Locate the cell with the specified text and output its [x, y] center coordinate. 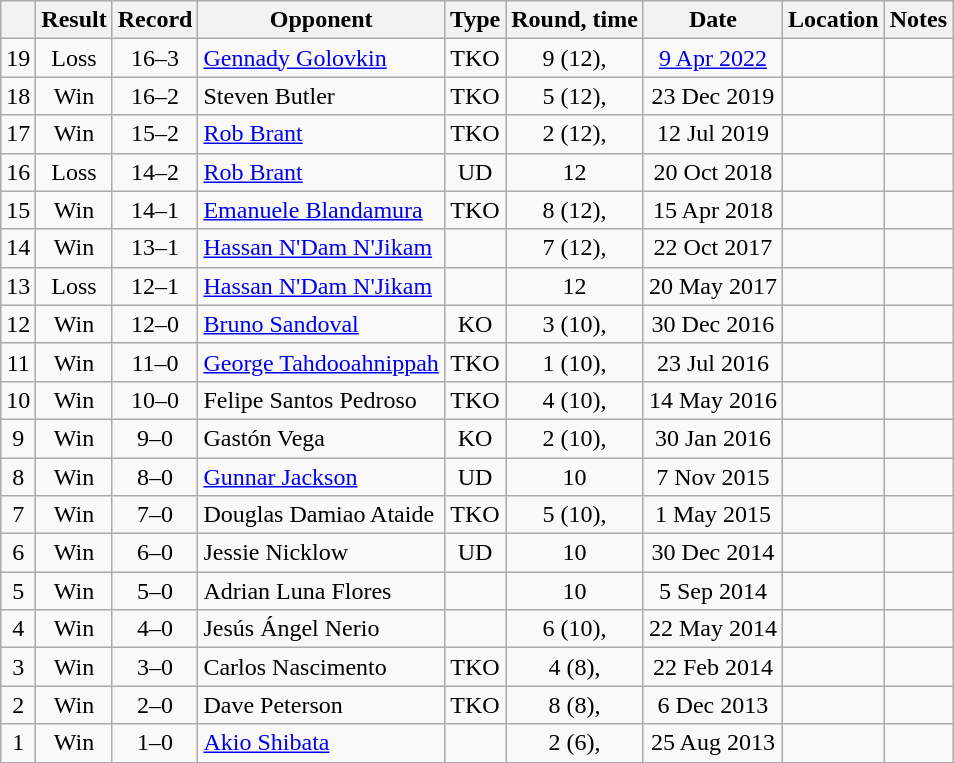
16–2 [155, 96]
Opponent [321, 20]
16 [18, 172]
6 Dec 2013 [712, 705]
15–2 [155, 134]
6 [18, 553]
4 (8), [575, 667]
7–0 [155, 515]
7 [18, 515]
5 [18, 591]
George Tahdooahnippah [321, 362]
15 [18, 210]
Gunnar Jackson [321, 477]
19 [18, 58]
16–3 [155, 58]
12–0 [155, 324]
1 May 2015 [712, 515]
Gastón Vega [321, 438]
2 (10), [575, 438]
20 May 2017 [712, 286]
2–0 [155, 705]
8 (8), [575, 705]
30 Jan 2016 [712, 438]
4 (10), [575, 400]
6–0 [155, 553]
10–0 [155, 400]
Record [155, 20]
8 [18, 477]
1–0 [155, 743]
Emanuele Blandamura [321, 210]
20 Oct 2018 [712, 172]
18 [18, 96]
Steven Butler [321, 96]
Dave Peterson [321, 705]
Result [74, 20]
Akio Shibata [321, 743]
9–0 [155, 438]
23 Dec 2019 [712, 96]
2 (6), [575, 743]
2 [18, 705]
17 [18, 134]
11 [18, 362]
14 May 2016 [712, 400]
Location [833, 20]
23 Jul 2016 [712, 362]
Type [474, 20]
7 Nov 2015 [712, 477]
7 (12), [575, 248]
30 Dec 2016 [712, 324]
22 Feb 2014 [712, 667]
12 Jul 2019 [712, 134]
9 (12), [575, 58]
4 [18, 629]
Adrian Luna Flores [321, 591]
Bruno Sandoval [321, 324]
5 Sep 2014 [712, 591]
9 [18, 438]
3 (10), [575, 324]
1 (10), [575, 362]
Jesús Ángel Nerio [321, 629]
Round, time [575, 20]
9 Apr 2022 [712, 58]
22 Oct 2017 [712, 248]
6 (10), [575, 629]
22 May 2014 [712, 629]
5 (10), [575, 515]
13–1 [155, 248]
Carlos Nascimento [321, 667]
14–1 [155, 210]
Jessie Nicklow [321, 553]
4–0 [155, 629]
Douglas Damiao Ataide [321, 515]
8–0 [155, 477]
Felipe Santos Pedroso [321, 400]
25 Aug 2013 [712, 743]
3–0 [155, 667]
1 [18, 743]
5–0 [155, 591]
5 (12), [575, 96]
15 Apr 2018 [712, 210]
12–1 [155, 286]
13 [18, 286]
8 (12), [575, 210]
2 (12), [575, 134]
14 [18, 248]
30 Dec 2014 [712, 553]
Gennady Golovkin [321, 58]
3 [18, 667]
Notes [918, 20]
14–2 [155, 172]
Date [712, 20]
11–0 [155, 362]
